Pinpoint the cell where the given text exists, returning its [X, Y] midpoint coordinate. 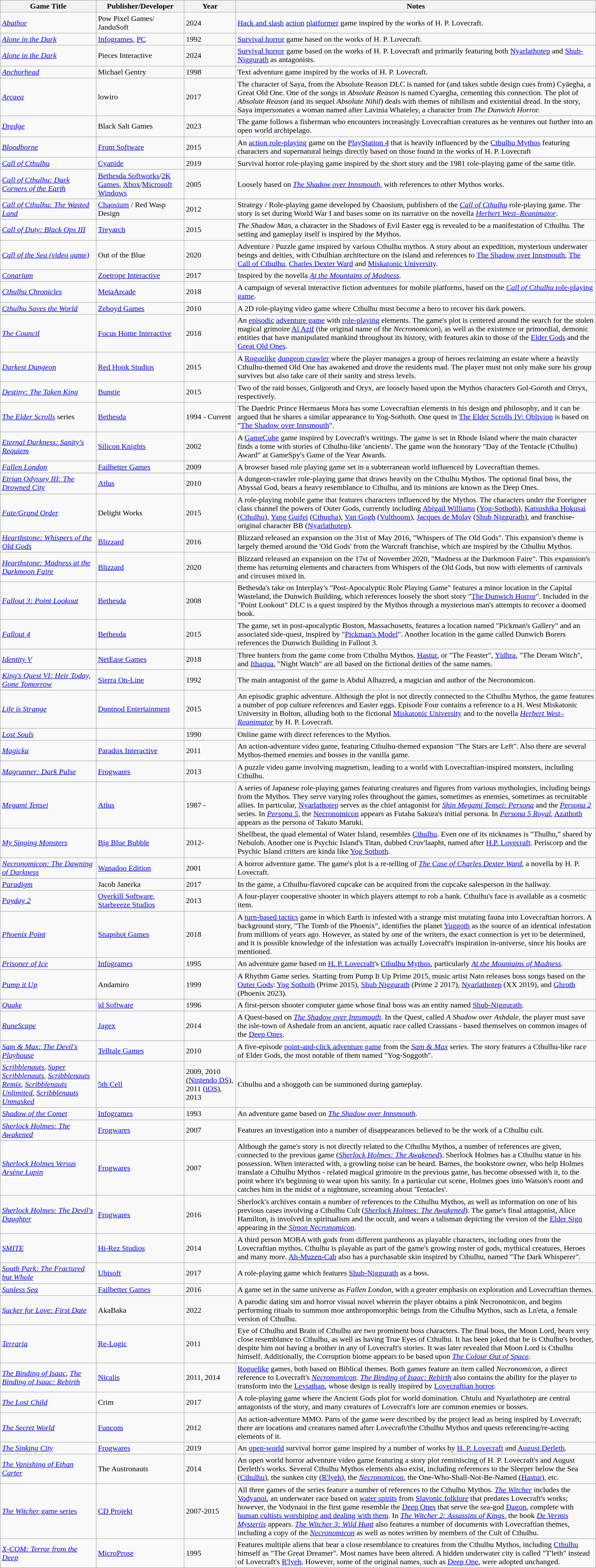
Crim [140, 1402]
Jacob Janerka [140, 884]
Andamiro [140, 984]
1990 [210, 734]
2022 [210, 1310]
X-COM: Terror from the Deep [48, 1553]
Hi-Rez Studios [140, 1248]
RuneScape [48, 1026]
From Software [140, 147]
Quake [48, 1005]
1999 [210, 984]
The Elder Scrolls series [48, 417]
The Binding of Isaac, The Binding of Isaac: Rebirth [48, 1377]
Hack and slash action platformer game inspired by the works of H. P. Lovecraft. [416, 23]
Dontnod Entertainment [140, 709]
Re-Logic [140, 1344]
2007-2015 [210, 1511]
In the game, a Cthulhu-flavored cupcake can be acquired from the cupcake salesperson in the hallway. [416, 884]
The Austronauts [140, 1469]
The Secret World [48, 1427]
Hearthstone: Whispers of the Old Gods [48, 542]
Two of the raid bosses, Golgoroth and Oryx, are loosely based upon the Mythos characters Gol-Goroth and Orryx, respectively. [416, 392]
Call of Cthulhu: Dark Corners of the Earth [48, 184]
5th Cell [140, 1084]
Pump it Up [48, 984]
Ubisoft [140, 1273]
Lost Souls [48, 734]
Fallout 3: Point Lookout [48, 600]
Pow Pixel Games/ JanduSoft [140, 23]
Call of Duty: Black Ops III [48, 230]
Scribblenauts, Super Scribblenauts, Scribblenauts Remix, Scribblenauts Unlimited, Scribblenauts Unmasked [48, 1084]
Life is Strange [48, 709]
My Singing Monsters [48, 843]
Infogrames, PC [140, 39]
An open-world survival horror game inspired by a number of works by H. P. Lovecraft and August Derleth. [416, 1448]
The Lost Child [48, 1402]
Notes [416, 6]
Payday 2 [48, 901]
Sunless Sea [48, 1289]
Necronomicon: The Dawning of Darkness [48, 868]
The Sinking City [48, 1448]
Silicon Knights [140, 446]
Bloodborne [48, 147]
A browser based role playing game set in a subterranean world influenced by Lovecraftian themes. [416, 467]
Year [210, 6]
The Council [48, 334]
Sam & Max: The Devil's Playhouse [48, 1050]
Text adventure game inspired by the works of H. P. Lovecraft. [416, 72]
1994 - Current [210, 417]
Abathor [48, 23]
South Park: The Fractured but Whole [48, 1273]
Anchorhead [48, 72]
Big Blue Bubble [140, 843]
Zeboyd Games [140, 308]
SMITE [48, 1248]
2005 [210, 184]
Red Hook Studios [140, 367]
Cyanide [140, 163]
Online game with direct references to the Mythos. [416, 734]
A puzzle video game involving magnetism, leading to a world with Lovecraftian-inspired monsters, including Cthulhu. [416, 772]
Michael Gentry [140, 72]
A campaign of several interactive fiction adventures for mobile platforms, based on the Call of Cthulhu role-playing game. [416, 292]
Shadow of the Comet [48, 1114]
Zoetrope Interactive [140, 276]
Bethesda Softworks/2K Games, Xbox/Microsoft Windows [140, 184]
Survival horror game based on the works of H. P. Lovecraft and primarily featuring both Nyarlathotep and Shub-Niggurath as antagonists. [416, 55]
Treyarch [140, 230]
An adventure game based on H. P. Lovecraft's Cthulhu Mythos, particularly At the Mountains of Madness. [416, 964]
Inspired by the novella At the Mountains of Madness. [416, 276]
Survival horror game based on the works of H. P. Lovecraft. [416, 39]
Delight Works [140, 512]
Loosely based on The Shadow over Innsmouth, with references to other Mythos works. [416, 184]
Bungie [140, 392]
2009 [210, 467]
Fallout 4 [48, 634]
A 2D role-playing video game where Cthulhu must become a hero to recover his dark powers. [416, 308]
Paradigm [48, 884]
The Vanishing of Ethan Carter [48, 1469]
2011, 2014 [210, 1377]
Fallen London [48, 467]
Focus Home Interactive [140, 334]
2001 [210, 868]
A role-playing game which features Shub-Niggurath as a boss. [416, 1273]
Paradox Interactive [140, 751]
CD Projekt [140, 1511]
2023 [210, 126]
Etrian Odyssey III: The Drowned City [48, 483]
Call of the Sea (video game) [48, 255]
2008 [210, 600]
MicroProse [140, 1553]
Game Title [48, 6]
A four-player cooperative shooter in which players attempt to rob a bank. Cthulhu's face is available as a cosmetic item. [416, 901]
Black Salt Games [140, 126]
Sucker for Love: First Date [48, 1310]
Phoenix Point [48, 934]
Prisoner of Ice [48, 964]
Wanadoo Edition [140, 868]
Jagex [140, 1026]
MetaArcade [140, 292]
2002 [210, 446]
Publisher/Developer [140, 6]
1993 [210, 1114]
Telltale Games [140, 1050]
Megami Tensei [48, 805]
Destiny: The Taken King [48, 392]
Sherlock Holmes: The Devil's Daughter [48, 1215]
Pieces Interactive [140, 55]
An adventure game based on The Shadow over Innsmouth. [416, 1114]
Terraria [48, 1344]
Sherlock Holmes Versus Arsène Lupin [48, 1168]
Magicka [48, 751]
Funcom [140, 1427]
id Software [140, 1005]
Magrunner: Dark Pulse [48, 772]
Chaosium / Red Wasp Design [140, 209]
Out of the Blue [140, 255]
Snapshot Games [140, 934]
Identity V [48, 659]
Fate/Grand Order [48, 512]
Features an investigation into a number of disappearances believed to be the work of a Cthulhu cult. [416, 1130]
Dredge [48, 126]
1998 [210, 72]
The main antagonist of the game is Abdul Alhazred, a magician and author of the Necronomicon. [416, 680]
Call of Cthulhu: The Wasted Land [48, 209]
The Witcher game series [48, 1511]
lowiro [140, 97]
The game follows a fisherman who encounters increasingly Lovecraftian creatures as he ventures out further into an open world archipelago. [416, 126]
AkaBaka [140, 1310]
Conarium [48, 276]
Survival horror role-playing game inspired by the short story and the 1981 role-playing game of the same title. [416, 163]
Cthulhu and a shoggoth can be summoned during gameplay. [416, 1084]
Call of Cthulhu [48, 163]
2012- [210, 843]
Overkill Software, Starbreeze Studios [140, 901]
Cthulhu Chronicles [48, 292]
NetEase Games [140, 659]
A first-person shooter computer game whose final boss was an entity named Shub-Niggurath. [416, 1005]
A game set in the same universe as Fallen London, with a greater emphasis on exploration and Lovecraftian themes. [416, 1289]
1996 [210, 1005]
Sherlock Holmes: The Awakened [48, 1130]
Darkest Dungeon [48, 367]
Eternal Darkness: Sanity's Requiem [48, 446]
King's Quest VI: Heir Today, Gone Tomorrow [48, 680]
1987 - [210, 805]
Nicalis [140, 1377]
2009, 2010 (Nintendo DS), 2011 (iOS), 2013 [210, 1084]
A horror adventure game. The game's plot is a re-telling of The Case of Charles Dexter Ward, a novella by H. P. Lovecraft. [416, 868]
Cthulhu Saves the World [48, 308]
Hearthstone: Madness at the Darkmoon Faire [48, 567]
Arcaea [48, 97]
Sierra On-Line [140, 680]
